Locate the cell with the specified text and output its (X, Y) center coordinate. 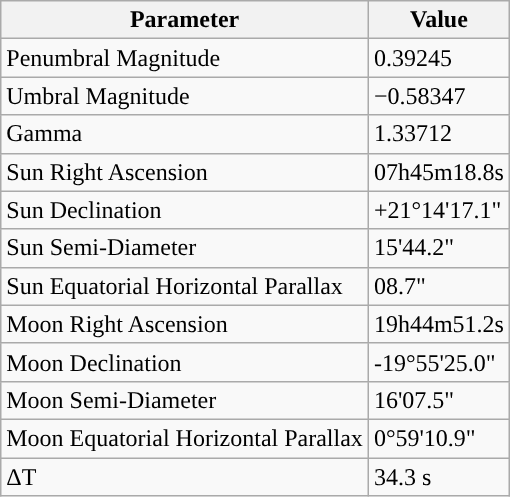
+21°14'17.1" (438, 210)
15'44.2" (438, 248)
Sun Equatorial Horizontal Parallax (185, 286)
16'07.5" (438, 400)
Value (438, 20)
Sun Declination (185, 210)
Moon Declination (185, 362)
Gamma (185, 134)
0°59'10.9" (438, 438)
Parameter (185, 20)
0.39245 (438, 58)
Umbral Magnitude (185, 96)
-19°55'25.0" (438, 362)
Moon Equatorial Horizontal Parallax (185, 438)
1.33712 (438, 134)
34.3 s (438, 477)
ΔT (185, 477)
07h45m18.8s (438, 172)
−0.58347 (438, 96)
Sun Semi-Diameter (185, 248)
Moon Semi-Diameter (185, 400)
08.7" (438, 286)
Sun Right Ascension (185, 172)
Penumbral Magnitude (185, 58)
Moon Right Ascension (185, 324)
19h44m51.2s (438, 324)
